Extract the [X, Y] coordinate from the center of the cell holding the provided text.  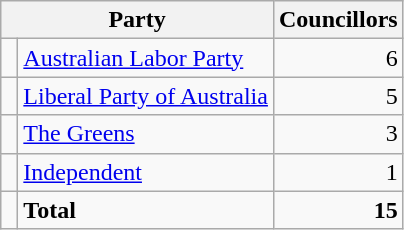
15 [338, 210]
3 [338, 134]
Independent [146, 172]
The Greens [146, 134]
6 [338, 58]
Total [146, 210]
1 [338, 172]
Councillors [338, 20]
Liberal Party of Australia [146, 96]
Party [138, 20]
5 [338, 96]
Australian Labor Party [146, 58]
